Output the (X, Y) coordinate of the center of the cell containing the given text.  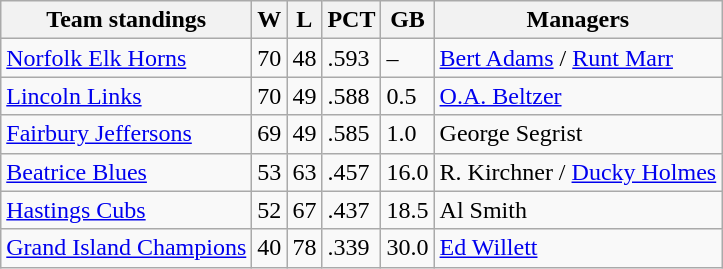
67 (304, 210)
0.5 (408, 96)
16.0 (408, 172)
Hastings Cubs (126, 210)
Managers (578, 20)
78 (304, 248)
53 (270, 172)
18.5 (408, 210)
1.0 (408, 134)
.457 (352, 172)
Ed Willett (578, 248)
R. Kirchner / Ducky Holmes (578, 172)
30.0 (408, 248)
.593 (352, 58)
PCT (352, 20)
Team standings (126, 20)
O.A. Beltzer (578, 96)
.588 (352, 96)
48 (304, 58)
Fairbury Jeffersons (126, 134)
Norfolk Elk Horns (126, 58)
Grand Island Champions (126, 248)
GB (408, 20)
.437 (352, 210)
Al Smith (578, 210)
52 (270, 210)
40 (270, 248)
Lincoln Links (126, 96)
Beatrice Blues (126, 172)
George Segrist (578, 134)
– (408, 58)
.339 (352, 248)
L (304, 20)
Bert Adams / Runt Marr (578, 58)
.585 (352, 134)
63 (304, 172)
69 (270, 134)
W (270, 20)
